Search for the cell housing the specified text and yield its [x, y] center coordinate. 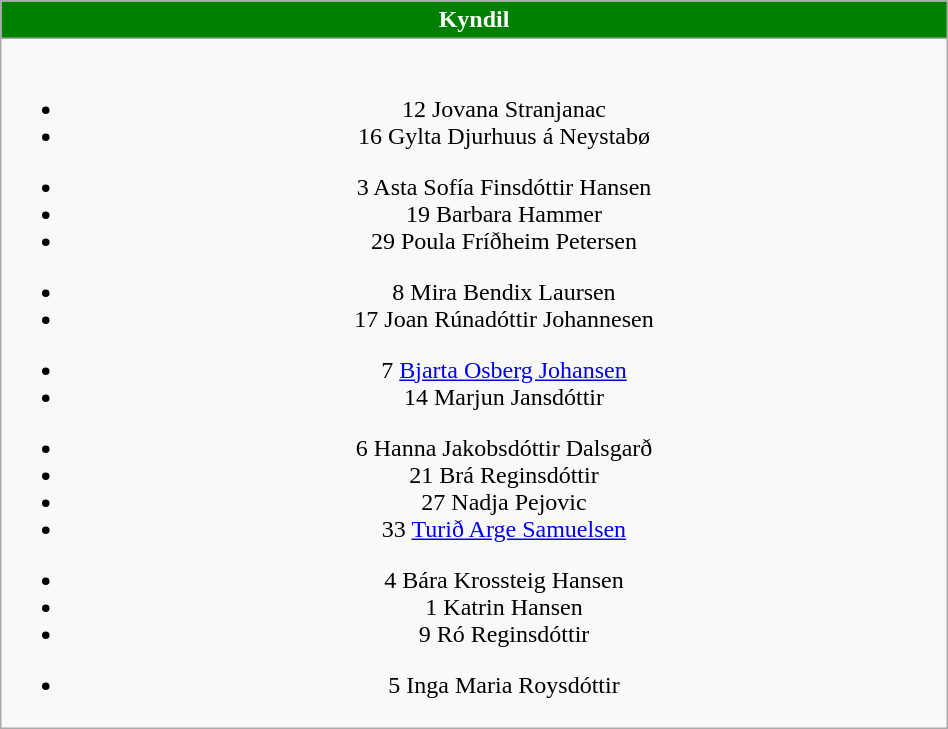
Kyndil [474, 20]
